Search for the cell housing the specified text and yield its [x, y] center coordinate. 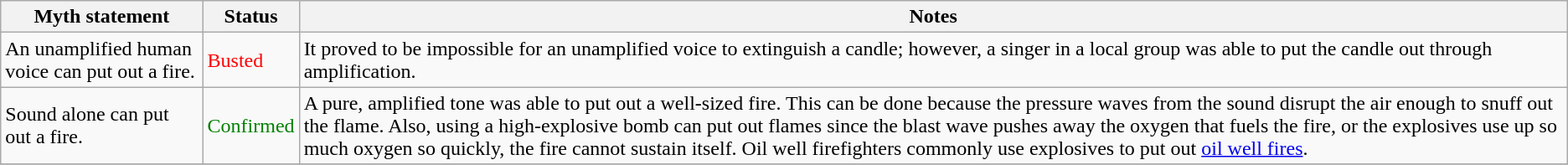
An unamplified human voice can put out a fire. [102, 60]
Myth statement [102, 17]
Sound alone can put out a fire. [102, 126]
Status [251, 17]
Notes [933, 17]
Confirmed [251, 126]
Busted [251, 60]
